Provide the (x, y) coordinate of the cell's center where the given text is located.  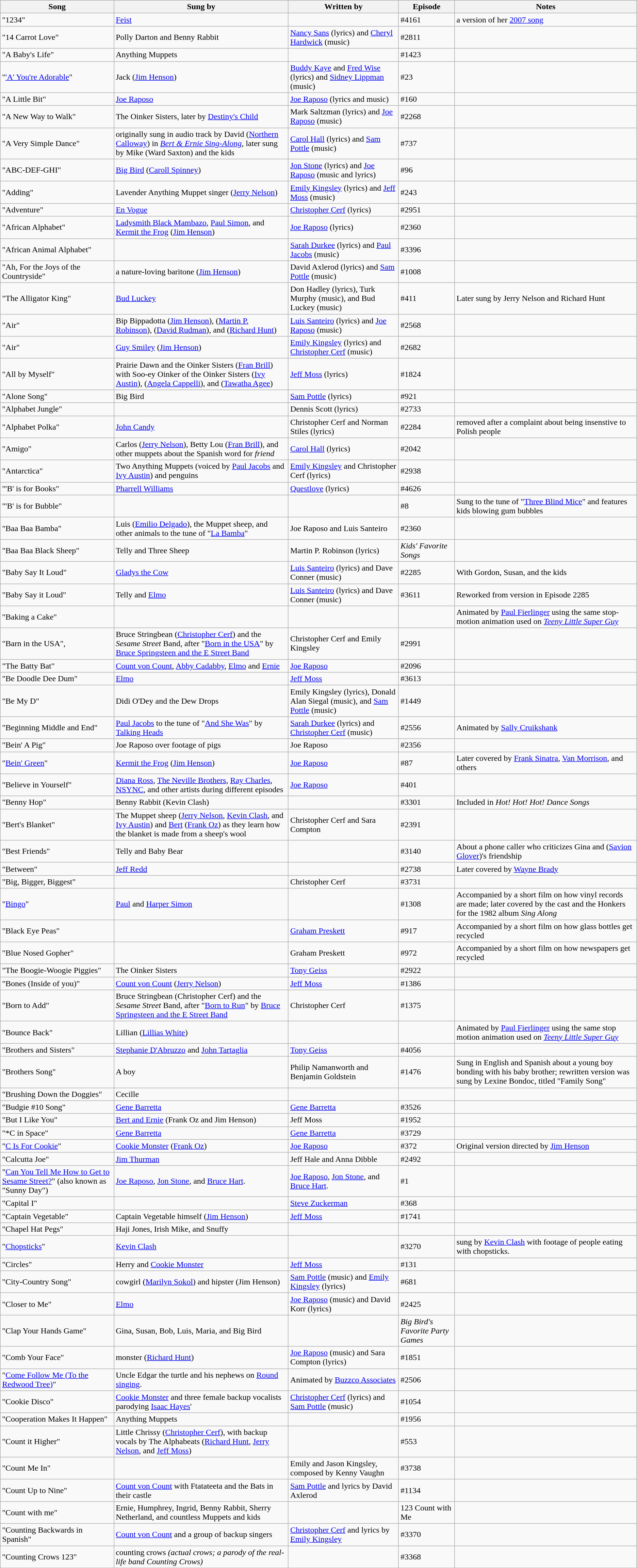
"Budgie #10 Song" (57, 1107)
#372 (427, 1146)
a version of her 2007 song (546, 20)
"But I Like You" (57, 1120)
#1423 (427, 55)
Emily Kingsley (lyrics) and Jeff Moss (music) (343, 192)
Christopher Cerf (lyrics) and Sam Pottle (music) (343, 1402)
Christopher Cerf (lyrics) (343, 210)
Jon Stone (lyrics) and Joe Raposo (music and lyrics) (343, 170)
#3613 (427, 679)
Big Bird (201, 396)
"Benny Hop" (57, 802)
Sam Pottle and lyrics by David Axlerod (343, 1490)
"Alphabet Polka" (57, 427)
Diana Ross, The Neville Brothers, Ray Charles, NSYNC, and other artists during different episodes (201, 785)
#3611 (427, 594)
Kids' Favorite Songs (427, 550)
Paul Jacobs to the tune of "And She Was" by Talking Heads (201, 728)
Sam Pottle (music) and Emily Kingsley (lyrics) (343, 1282)
#2284 (427, 427)
The Oinker Sisters (201, 971)
#3301 (427, 802)
123 Count with Me (427, 1512)
Accompanied by a short film on how glass bottles get recycled (546, 931)
Bip Bippadotta (Jim Henson), (Martin P. Robinson), (David Rudman), and (Richard Hunt) (201, 325)
#160 (427, 99)
"Count it Higher" (57, 1441)
Carol Hall (lyrics) and Sam Pottle (music) (343, 143)
#4626 (427, 489)
"A Baby's Life" (57, 55)
Cookie Monster and three female backup vocalists parodying Isaac Hayes' (201, 1402)
"*C in Space" (57, 1133)
"Adding" (57, 192)
"Chapel Hat Pegs" (57, 1229)
Big Bird's Favorite Party Games (427, 1331)
#4056 (427, 1050)
Jim Thurman (201, 1159)
#2922 (427, 971)
"Adventure" (57, 210)
Joe Raposo (lyrics) (343, 227)
Emily Kingsley (lyrics), Donald Alan Siegal (music), and Sam Pottle (music) (343, 701)
Lillian (Lillias White) (201, 1032)
#2733 (427, 409)
"Bein' Green" (57, 763)
Written by (343, 7)
#401 (427, 785)
Later sung by Jerry Nelson and Richard Hunt (546, 299)
#1952 (427, 1120)
Martin P. Robinson (lyrics) (343, 550)
"Alphabet Jungle" (57, 409)
"Be My D" (57, 701)
Count von Count and a group of backup singers (201, 1535)
"Chopsticks" (57, 1247)
"Come Follow Me (To the Redwood Tree)" (57, 1379)
Uncle Edgar the turtle and his nephews on Round singing. (201, 1379)
#3731 (427, 882)
Bruce Stringbean (Christopher Cerf) and the Sesame Street Band, after "Born to Run" by Bruce Springsteen and the E Street Band (201, 1006)
#8 (427, 506)
#1 (427, 1181)
About a phone caller who criticizes Gina and (Savion Glover)'s friendship (546, 851)
"Cookie Disco" (57, 1402)
"Born to Add" (57, 1006)
Haji Jones, Irish Mike, and Snuffy (201, 1229)
"All by Myself" (57, 374)
Stephanie D'Abruzzo and John Tartaglia (201, 1050)
Jeff Hale and Anna Dibble (343, 1159)
#2568 (427, 325)
Jeff Moss (lyrics) (343, 374)
"Cooperation Makes It Happen" (57, 1419)
cowgirl (Marilyn Sokol) and hipster (Jim Henson) (201, 1282)
Luis (Emilio Delgado), the Muppet sheep, and other animals to the tune of "La Bamba" (201, 528)
Included in Hot! Hot! Hot! Dance Songs (546, 802)
#1375 (427, 1006)
#87 (427, 763)
Animated by Paul Fierlinger using the same stop-motion animation used on Teeny Little Super Guy (546, 617)
#1851 (427, 1358)
"Baa Baa Bamba" (57, 528)
Emily Kingsley and Christopher Cerf (lyrics) (343, 471)
"Between" (57, 869)
Christopher Cerf and Emily Kingsley (343, 644)
"Brothers Song" (57, 1072)
Guy Smiley (Jim Henson) (201, 347)
#243 (427, 192)
Joe Raposo and Luis Santeiro (343, 528)
Original version directed by Jim Henson (546, 1146)
"'A' You're Adorable" (57, 77)
Kermit the Frog (Jim Henson) (201, 763)
"Closer to Me" (57, 1304)
#681 (427, 1282)
Bert and Ernie (Frank Oz and Jim Henson) (201, 1120)
Benny Rabbit (Kevin Clash) (201, 802)
Don Hadley (lyrics), Turk Murphy (music), and Bud Luckey (music) (343, 299)
Kevin Clash (201, 1247)
"Bingo" (57, 904)
#553 (427, 1441)
#411 (427, 299)
#2938 (427, 471)
"Be Doodle Dee Dum" (57, 679)
Sung by (201, 7)
"Alone Song" (57, 396)
Song (57, 7)
Notes (546, 7)
#921 (427, 396)
"Can You Tell Me How to Get to Sesame Street?" (also known as "Sunny Day") (57, 1181)
Lavender Anything Muppet singer (Jerry Nelson) (201, 192)
"Capital I" (57, 1203)
Count von Count, Abby Cadabby, Elmo and Ernie (201, 666)
#3370 (427, 1535)
Later covered by Frank Sinatra, Van Morrison, and others (546, 763)
"City-Country Song" (57, 1282)
David Axlerod (lyrics) and Sam Pottle (music) (343, 272)
"A Little Bit" (57, 99)
Carlos (Jerry Nelson), Betty Lou (Fran Brill), and other muppets about the Spanish word for friend (201, 449)
#1308 (427, 904)
"Comb Your Face" (57, 1358)
#2738 (427, 869)
monster (Richard Hunt) (201, 1358)
a nature-loving baritone (Jim Henson) (201, 272)
#737 (427, 143)
Joe Raposo (music) and Sara Compton (lyrics) (343, 1358)
Christopher Cerf and Sara Compton (343, 825)
#2991 (427, 644)
#1008 (427, 272)
Joe Raposo over footage of pigs (201, 745)
"Blue Nosed Gopher" (57, 953)
"Ah, For the Joys of the Countryside" (57, 272)
#972 (427, 953)
Cecille (201, 1094)
Jeff Redd (201, 869)
Emily and Jason Kingsley, composed by Kenny Vaughn (343, 1468)
"Baa Baa Black Sheep" (57, 550)
Nancy Sans (lyrics) and Cheryl Hardwick (music) (343, 37)
#3526 (427, 1107)
The Muppet sheep (Jerry Nelson, Kevin Clash, and Ivy Austin) and Bert (Frank Oz) as they learn how the blanket is made from a sheep's wool (201, 825)
Count von Count with Ftatateeta and the Bats in their castle (201, 1490)
"African Alphabet" (57, 227)
"The Batty Bat" (57, 666)
Sarah Durkee (lyrics) and Paul Jacobs (music) (343, 249)
"Captain Vegetable" (57, 1216)
"Circles" (57, 1264)
Ernie, Humphrey, Ingrid, Benny Rabbit, Sherry Netherland, and countless Muppets and kids (201, 1512)
A boy (201, 1072)
Later covered by Wayne Brady (546, 869)
#1476 (427, 1072)
#131 (427, 1264)
Joe Raposo (lyrics and music) (343, 99)
"Baking a Cake" (57, 617)
Telly and Elmo (201, 594)
#2425 (427, 1304)
"Counting Crows 123" (57, 1556)
"Big, Bigger, Biggest" (57, 882)
Jack (Jim Henson) (201, 77)
#1956 (427, 1419)
Reworked from version in Episode 2285 (546, 594)
Animated by Paul Fierlinger using the same stop motion animation used on Teeny Little Super Guy (546, 1032)
#2391 (427, 825)
#2556 (427, 728)
The Oinker Sisters, later by Destiny's Child (201, 116)
"Calcutta Joe" (57, 1159)
#23 (427, 77)
Episode (427, 7)
#2356 (427, 745)
"Bones (Inside of you)" (57, 983)
With Gordon, Susan, and the kids (546, 573)
"Count Me In" (57, 1468)
Luis Santeiro (lyrics) and Joe Raposo (music) (343, 325)
Didi O'Dey and the Dew Drops (201, 701)
removed after a complaint about being insenstive to Polish people (546, 427)
Herry and Cookie Monster (201, 1264)
"Amigo" (57, 449)
#4161 (427, 20)
#2951 (427, 210)
#2682 (427, 347)
#3140 (427, 851)
Accompanied by a short film on how vinyl records are made; later covered by the cast and the Honkers for the 1982 album Sing Along (546, 904)
#3396 (427, 249)
"Counting Backwards in Spanish" (57, 1535)
"The Alligator King" (57, 299)
#2506 (427, 1379)
#96 (427, 170)
#1386 (427, 983)
sung by Kevin Clash with footage of people eating with chopsticks. (546, 1247)
"Beginning Middle and End" (57, 728)
Steve Zuckerman (343, 1203)
Pharrell Williams (201, 489)
#2042 (427, 449)
"Black Eye Peas" (57, 931)
Two Anything Muppets (voiced by Paul Jacobs and Ivy Austin) and penguins (201, 471)
#1449 (427, 701)
Telly and Baby Bear (201, 851)
#1054 (427, 1402)
Polly Darton and Benny Rabbit (201, 37)
Carol Hall (lyrics) (343, 449)
counting crows (actual crows; a parody of the real-life band Counting Crows) (201, 1556)
#917 (427, 931)
Sarah Durkee (lyrics) and Christopher Cerf (music) (343, 728)
Sung in English and Spanish about a young boy bonding with his baby brother; rewritten version was sung by Lexine Bondoc, titled "Family Song" (546, 1072)
Mark Saltzman (lyrics) and Joe Raposo (music) (343, 116)
#368 (427, 1203)
Prairie Dawn and the Oinker Sisters (Fran Brill) with Soo-ey Oinker of the Oinker Sisters (Ivy Austin), (Angela Cappelli), and (Tawatha Agee) (201, 374)
Paul and Harper Simon (201, 904)
#2492 (427, 1159)
Christopher Cerf and lyrics by Emily Kingsley (343, 1535)
"Bounce Back" (57, 1032)
"Count with me" (57, 1512)
#2811 (427, 37)
"14 Carrot Love" (57, 37)
originally sung in audio track by David (Northern Calloway) in Bert & Ernie Sing-Along, later sung by Mike (Ward Saxton) and the kids (201, 143)
Captain Vegetable himself (Jim Henson) (201, 1216)
Emily Kingsley (lyrics) and Christopher Cerf (music) (343, 347)
Accompanied by a short film on how newspapers get recycled (546, 953)
#1824 (427, 374)
Cookie Monster (Frank Oz) (201, 1146)
"A New Way to Walk" (57, 116)
"Brothers and Sisters" (57, 1050)
Ladysmith Black Mambazo, Paul Simon, and Kermit the Frog (Jim Henson) (201, 227)
Little Chrissy (Christopher Cerf), with backup vocals by The Alphabeats (Richard Hunt, Jerry Nelson, and Jeff Moss) (201, 1441)
Sam Pottle (lyrics) (343, 396)
Feist (201, 20)
Big Bird (Caroll Spinney) (201, 170)
"Brushing Down the Doggies" (57, 1094)
"'B' is for Bubble" (57, 506)
"Baby Say It Loud" (57, 573)
"Count Up to Nine" (57, 1490)
Count von Count (Jerry Nelson) (201, 983)
Christopher Cerf and Norman Stiles (lyrics) (343, 427)
"Bein' A Pig" (57, 745)
"A Very Simple Dance" (57, 143)
Gina, Susan, Bob, Luis, Maria, and Big Bird (201, 1331)
"Best Friends" (57, 851)
Philip Namanworth and Benjamin Goldstein (343, 1072)
"Believe in Yourself" (57, 785)
Gladys the Cow (201, 573)
Sung to the tune of "Three Blind Mice" and features kids blowing gum bubbles (546, 506)
Telly and Three Sheep (201, 550)
"C Is For Cookie" (57, 1146)
"Clap Your Hands Game" (57, 1331)
Bud Luckey (201, 299)
Joe Raposo (music) and David Korr (lyrics) (343, 1304)
En Vogue (201, 210)
Animated by Buzzco Associates (343, 1379)
"Antarctica" (57, 471)
"ABC-DEF-GHI" (57, 170)
Animated by Sally Cruikshank (546, 728)
John Candy (201, 427)
#1134 (427, 1490)
Questlove (lyrics) (343, 489)
Buddy Kaye and Fred Wise (lyrics) and Sidney Lippman (music) (343, 77)
"Baby Say it Loud" (57, 594)
"1234" (57, 20)
#2268 (427, 116)
#3368 (427, 1556)
#1741 (427, 1216)
"Barn in the USA", (57, 644)
"African Animal Alphabet" (57, 249)
Dennis Scott (lyrics) (343, 409)
#2285 (427, 573)
"Bert's Blanket" (57, 825)
"The Boogie-Woogie Piggies" (57, 971)
Bruce Stringbean (Christopher Cerf) and the Sesame Street Band, after "Born in the USA" by Bruce Springsteen and the E Street Band (201, 644)
#3729 (427, 1133)
#3738 (427, 1468)
#2096 (427, 666)
#3270 (427, 1247)
"'B' is for Books" (57, 489)
